For the text-containing cell, return its midpoint in [x, y] coordinate format. 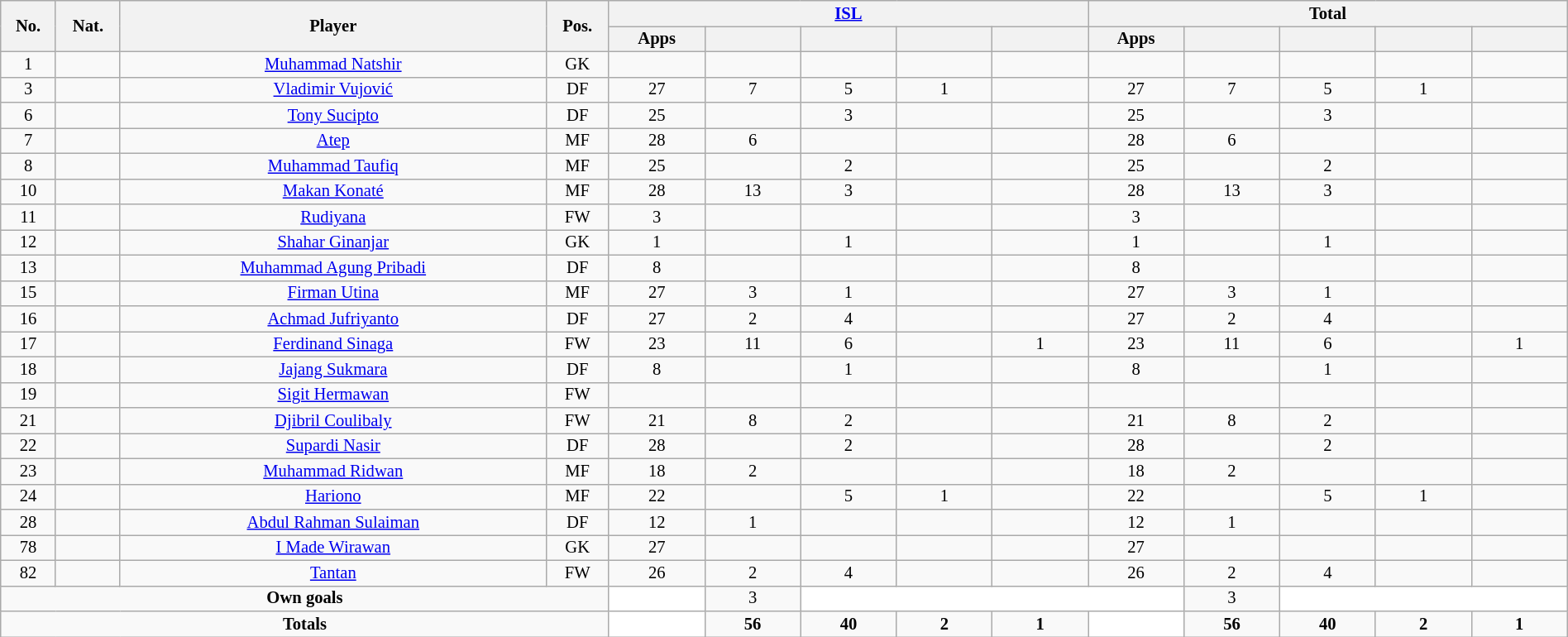
Pos. [577, 26]
I Made Wirawan [332, 548]
19 [28, 395]
ISL [849, 13]
Abdul Rahman Sulaiman [332, 523]
Own goals [305, 599]
Supardi Nasir [332, 445]
Hariono [332, 496]
Makan Konaté [332, 192]
16 [28, 319]
17 [28, 344]
Jajang Sukmara [332, 369]
Tantan [332, 572]
No. [28, 26]
Muhammad Ridwan [332, 472]
Sigit Hermawan [332, 395]
24 [28, 496]
Tony Sucipto [332, 116]
Muhammad Agung Pribadi [332, 268]
Ferdinand Sinaga [332, 344]
82 [28, 572]
Achmad Jufriyanto [332, 319]
Djibril Coulibaly [332, 420]
Totals [305, 624]
Muhammad Natshir [332, 65]
10 [28, 192]
Muhammad Taufiq [332, 165]
Total [1328, 13]
Atep [332, 141]
Vladimir Vujović [332, 89]
Shahar Ginanjar [332, 242]
78 [28, 548]
Player [332, 26]
Nat. [88, 26]
15 [28, 293]
Rudiyana [332, 217]
Firman Utina [332, 293]
